Return the (X, Y) coordinate for the center point of the cell that contains the specified text.  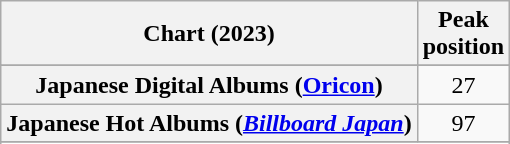
Japanese Digital Albums (Oricon) (209, 85)
27 (463, 85)
Chart (2023) (209, 34)
97 (463, 123)
Japanese Hot Albums (Billboard Japan) (209, 123)
Peakposition (463, 34)
